For the text-containing cell, return its midpoint in (X, Y) coordinate format. 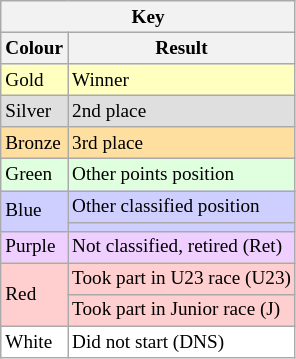
White (34, 342)
Other classified position (182, 206)
Winner (182, 80)
Colour (34, 48)
Key (148, 17)
Purple (34, 247)
Gold (34, 80)
Red (34, 294)
Silver (34, 111)
Took part in Junior race (J) (182, 310)
Took part in U23 race (U23) (182, 279)
Bronze (34, 143)
Blue (34, 210)
Did not start (DNS) (182, 342)
Not classified, retired (Ret) (182, 247)
Other points position (182, 175)
Result (182, 48)
3rd place (182, 143)
2nd place (182, 111)
Green (34, 175)
